Provide the (X, Y) coordinate of the cell's center where the given text is located.  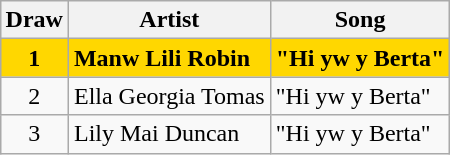
Ella Georgia Tomas (169, 96)
Draw (34, 20)
Manw Lili Robin (169, 58)
3 (34, 134)
2 (34, 96)
Song (360, 20)
Lily Mai Duncan (169, 134)
Artist (169, 20)
1 (34, 58)
